Find where the given text appears and provide that cell's center as [x, y] coordinate. 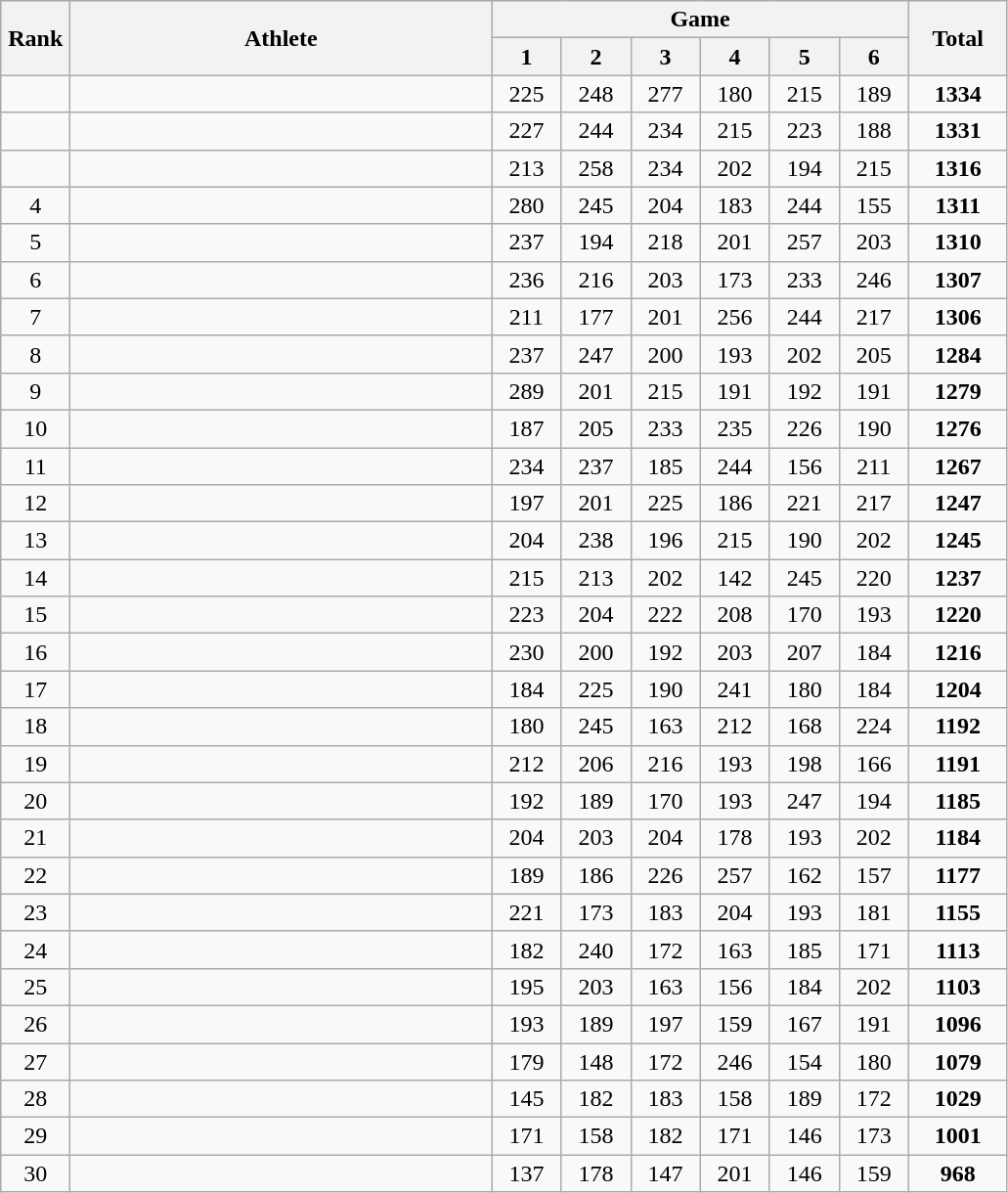
22 [35, 875]
258 [596, 168]
240 [596, 950]
1155 [958, 912]
1247 [958, 504]
230 [526, 652]
1216 [958, 652]
1184 [958, 838]
162 [804, 875]
224 [874, 727]
1185 [958, 801]
207 [804, 652]
3 [665, 57]
1001 [958, 1136]
227 [526, 131]
145 [526, 1099]
1029 [958, 1099]
1306 [958, 317]
24 [35, 950]
16 [35, 652]
280 [526, 205]
179 [526, 1061]
17 [35, 689]
256 [735, 317]
196 [665, 541]
198 [804, 764]
218 [665, 243]
137 [526, 1173]
1276 [958, 428]
1331 [958, 131]
Rank [35, 38]
27 [35, 1061]
289 [526, 391]
20 [35, 801]
157 [874, 875]
19 [35, 764]
148 [596, 1061]
10 [35, 428]
277 [665, 94]
1220 [958, 615]
241 [735, 689]
238 [596, 541]
1334 [958, 94]
187 [526, 428]
147 [665, 1173]
Athlete [282, 38]
Total [958, 38]
167 [804, 1024]
1245 [958, 541]
30 [35, 1173]
14 [35, 578]
1204 [958, 689]
1316 [958, 168]
166 [874, 764]
9 [35, 391]
7 [35, 317]
1311 [958, 205]
206 [596, 764]
1079 [958, 1061]
248 [596, 94]
1284 [958, 354]
1 [526, 57]
11 [35, 466]
220 [874, 578]
28 [35, 1099]
177 [596, 317]
1096 [958, 1024]
1103 [958, 987]
21 [35, 838]
235 [735, 428]
12 [35, 504]
968 [958, 1173]
181 [874, 912]
188 [874, 131]
236 [526, 280]
168 [804, 727]
1310 [958, 243]
154 [804, 1061]
1267 [958, 466]
23 [35, 912]
1307 [958, 280]
1113 [958, 950]
155 [874, 205]
2 [596, 57]
208 [735, 615]
1279 [958, 391]
1237 [958, 578]
15 [35, 615]
8 [35, 354]
1191 [958, 764]
18 [35, 727]
142 [735, 578]
1192 [958, 727]
29 [35, 1136]
222 [665, 615]
26 [35, 1024]
195 [526, 987]
Game [700, 20]
25 [35, 987]
1177 [958, 875]
13 [35, 541]
